For the text-containing cell, return its midpoint in [X, Y] coordinate format. 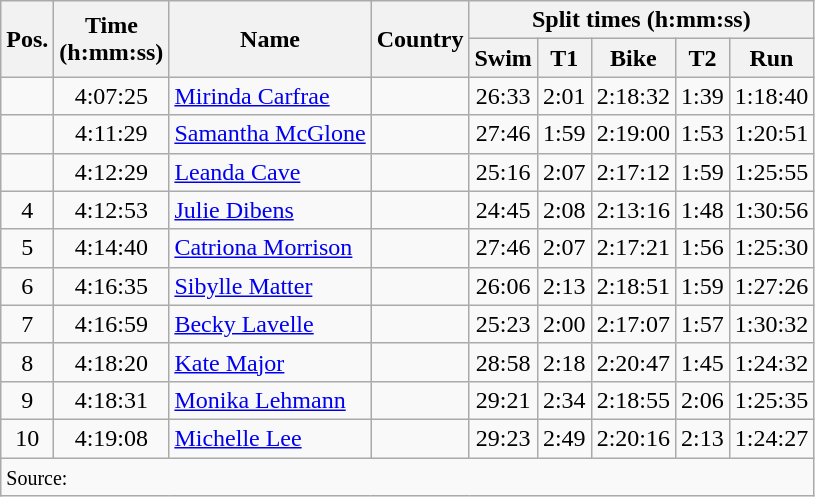
4:12:53 [112, 210]
1:24:27 [771, 438]
26:33 [503, 96]
Catriona Morrison [270, 248]
4:18:20 [112, 362]
Julie Dibens [270, 210]
2:18:32 [633, 96]
1:25:35 [771, 400]
1:24:32 [771, 362]
4:11:29 [112, 134]
Source: [408, 477]
Swim [503, 58]
Time(h:mm:ss) [112, 39]
2:17:07 [633, 324]
4:07:25 [112, 96]
1:25:30 [771, 248]
28:58 [503, 362]
25:16 [503, 172]
5 [28, 248]
2:49 [564, 438]
Sibylle Matter [270, 286]
8 [28, 362]
T2 [703, 58]
4 [28, 210]
1:48 [703, 210]
Leanda Cave [270, 172]
1:30:32 [771, 324]
Samantha McGlone [270, 134]
4:16:59 [112, 324]
2:18:51 [633, 286]
1:18:40 [771, 96]
1:56 [703, 248]
2:13:16 [633, 210]
29:21 [503, 400]
9 [28, 400]
2:20:16 [633, 438]
Becky Lavelle [270, 324]
7 [28, 324]
Name [270, 39]
1:20:51 [771, 134]
Michelle Lee [270, 438]
6 [28, 286]
1:30:56 [771, 210]
1:25:55 [771, 172]
Pos. [28, 39]
25:23 [503, 324]
10 [28, 438]
2:19:00 [633, 134]
1:27:26 [771, 286]
4:12:29 [112, 172]
2:34 [564, 400]
2:08 [564, 210]
1:45 [703, 362]
2:18 [564, 362]
2:01 [564, 96]
2:18:55 [633, 400]
Kate Major [270, 362]
26:06 [503, 286]
2:17:12 [633, 172]
Mirinda Carfrae [270, 96]
1:57 [703, 324]
Split times (h:mm:ss) [642, 20]
1:39 [703, 96]
4:18:31 [112, 400]
2:06 [703, 400]
T1 [564, 58]
4:19:08 [112, 438]
2:00 [564, 324]
2:17:21 [633, 248]
Monika Lehmann [270, 400]
1:53 [703, 134]
Bike [633, 58]
Country [420, 39]
2:20:47 [633, 362]
29:23 [503, 438]
24:45 [503, 210]
Run [771, 58]
4:14:40 [112, 248]
4:16:35 [112, 286]
